Return the [X, Y] coordinate for the center point of the cell that contains the specified text.  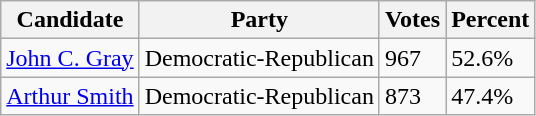
Arthur Smith [70, 96]
873 [412, 96]
John C. Gray [70, 58]
47.4% [490, 96]
Party [259, 20]
Votes [412, 20]
967 [412, 58]
Percent [490, 20]
52.6% [490, 58]
Candidate [70, 20]
